Return the [x, y] coordinate for the center point of the cell that contains the specified text.  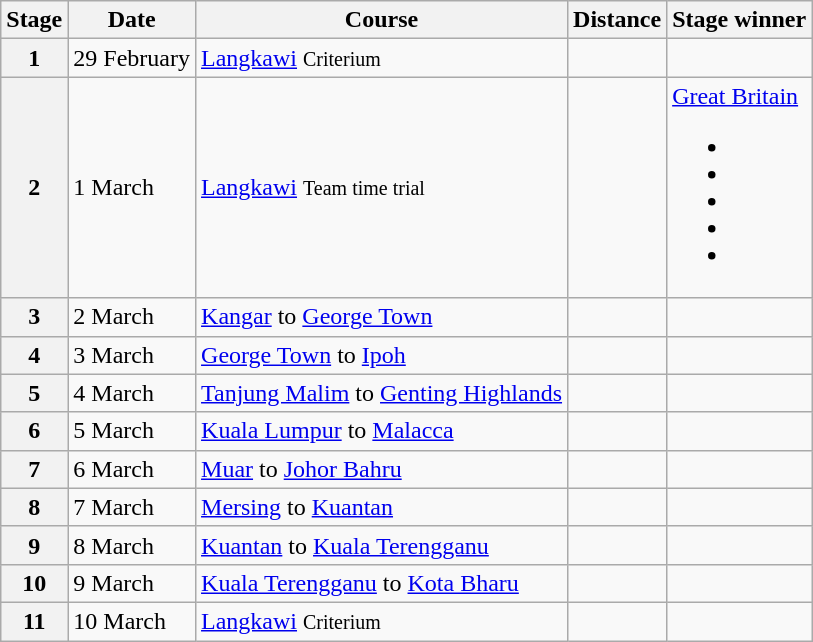
Kuantan to Kuala Terengganu [382, 545]
4 [34, 355]
8 [34, 507]
5 March [132, 431]
1 March [132, 188]
3 March [132, 355]
8 March [132, 545]
Muar to Johor Bahru [382, 469]
Langkawi Team time trial [382, 188]
George Town to Ipoh [382, 355]
11 [34, 621]
1 [34, 58]
Kangar to George Town [382, 317]
Distance [618, 20]
7 [34, 469]
2 [34, 188]
6 March [132, 469]
10 [34, 583]
5 [34, 393]
6 [34, 431]
Tanjung Malim to Genting Highlands [382, 393]
Course [382, 20]
10 March [132, 621]
29 February [132, 58]
7 March [132, 507]
3 [34, 317]
Kuala Terengganu to Kota Bharu [382, 583]
9 [34, 545]
Stage winner [740, 20]
Stage [34, 20]
Great Britain [740, 188]
2 March [132, 317]
Date [132, 20]
9 March [132, 583]
Kuala Lumpur to Malacca [382, 431]
4 March [132, 393]
Mersing to Kuantan [382, 507]
